Identify which cell holds the provided text, then report its [X, Y] central coordinate. 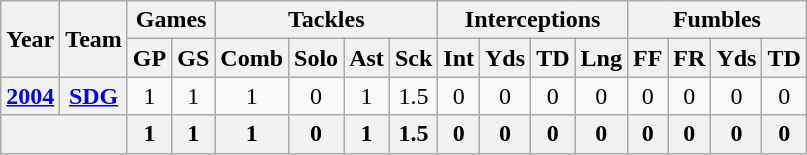
Interceptions [533, 20]
Sck [413, 58]
Team [94, 39]
Games [170, 20]
GP [149, 58]
GS [194, 58]
SDG [94, 96]
Lng [601, 58]
Int [459, 58]
Solo [316, 58]
Ast [367, 58]
2004 [30, 96]
FF [647, 58]
Year [30, 39]
Tackles [326, 20]
Comb [252, 58]
FR [690, 58]
Fumbles [716, 20]
